Detect which cell encompasses the target text, then output its [X, Y] center coordinate. 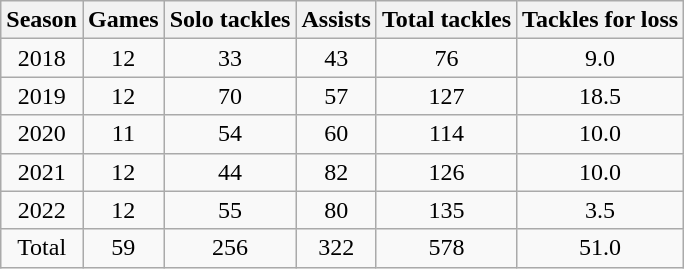
76 [446, 58]
54 [230, 134]
Tackles for loss [600, 20]
70 [230, 96]
9.0 [600, 58]
18.5 [600, 96]
2022 [42, 210]
82 [336, 172]
3.5 [600, 210]
44 [230, 172]
60 [336, 134]
2020 [42, 134]
59 [123, 248]
2021 [42, 172]
578 [446, 248]
51.0 [600, 248]
Solo tackles [230, 20]
57 [336, 96]
33 [230, 58]
126 [446, 172]
80 [336, 210]
Assists [336, 20]
55 [230, 210]
2019 [42, 96]
Total tackles [446, 20]
135 [446, 210]
Season [42, 20]
Games [123, 20]
43 [336, 58]
127 [446, 96]
114 [446, 134]
2018 [42, 58]
256 [230, 248]
11 [123, 134]
322 [336, 248]
Total [42, 248]
